Output the [X, Y] coordinate of the center of the cell containing the given text.  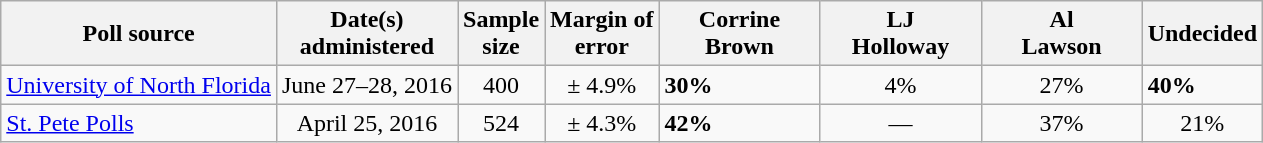
400 [502, 85]
— [900, 123]
April 25, 2016 [366, 123]
37% [1062, 123]
Undecided [1202, 34]
40% [1202, 85]
CorrineBrown [740, 34]
27% [1062, 85]
St. Pete Polls [139, 123]
Margin oferror [602, 34]
21% [1202, 123]
42% [740, 123]
30% [740, 85]
± 4.3% [602, 123]
AlLawson [1062, 34]
524 [502, 123]
4% [900, 85]
University of North Florida [139, 85]
LJHolloway [900, 34]
Samplesize [502, 34]
June 27–28, 2016 [366, 85]
± 4.9% [602, 85]
Date(s)administered [366, 34]
Poll source [139, 34]
